Return the (x, y) coordinate for the center point of the cell that contains the specified text.  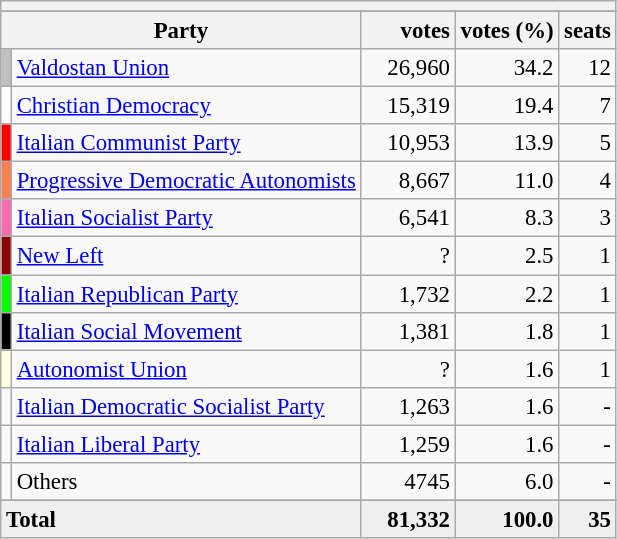
13.9 (507, 143)
7 (588, 106)
2.5 (507, 256)
1,732 (408, 294)
1,381 (408, 331)
seats (588, 31)
100.0 (507, 519)
1.8 (507, 331)
Italian Liberal Party (186, 444)
15,319 (408, 106)
4 (588, 181)
Christian Democracy (186, 106)
6.0 (507, 482)
10,953 (408, 143)
Italian Republican Party (186, 294)
19.4 (507, 106)
Total (181, 519)
Italian Social Movement (186, 331)
8,667 (408, 181)
3 (588, 219)
12 (588, 68)
6,541 (408, 219)
1,263 (408, 406)
81,332 (408, 519)
New Left (186, 256)
2.2 (507, 294)
11.0 (507, 181)
1,259 (408, 444)
Italian Democratic Socialist Party (186, 406)
5 (588, 143)
Italian Communist Party (186, 143)
Italian Socialist Party (186, 219)
8.3 (507, 219)
35 (588, 519)
Others (186, 482)
Valdostan Union (186, 68)
votes (%) (507, 31)
Party (181, 31)
34.2 (507, 68)
26,960 (408, 68)
votes (408, 31)
4745 (408, 482)
Progressive Democratic Autonomists (186, 181)
Autonomist Union (186, 369)
